For the text-containing cell, return its midpoint in [X, Y] coordinate format. 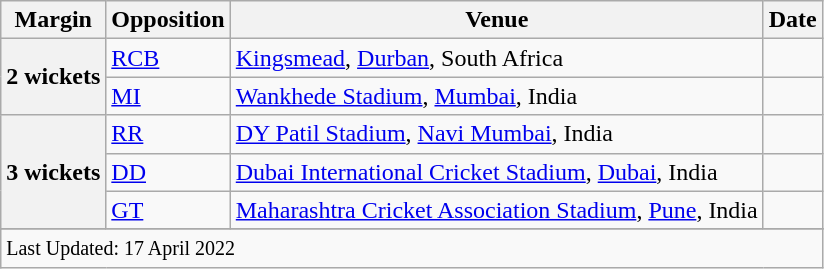
RCB [168, 58]
2 wickets [54, 77]
DD [168, 172]
Kingsmead, Durban, South Africa [496, 58]
Date [792, 20]
DY Patil Stadium, Navi Mumbai, India [496, 134]
3 wickets [54, 172]
Last Updated: 17 April 2022 [412, 248]
Opposition [168, 20]
Maharashtra Cricket Association Stadium, Pune, India [496, 210]
Venue [496, 20]
Margin [54, 20]
MI [168, 96]
Wankhede Stadium, Mumbai, India [496, 96]
RR [168, 134]
Dubai International Cricket Stadium, Dubai, India [496, 172]
GT [168, 210]
